Pinpoint the cell where the given text exists, returning its (x, y) midpoint coordinate. 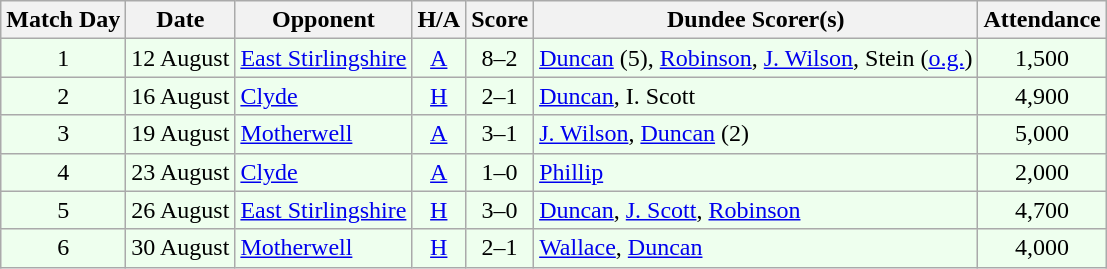
16 August (180, 96)
1 (64, 58)
19 August (180, 134)
4 (64, 172)
2 (64, 96)
4,700 (1042, 210)
Score (500, 20)
Date (180, 20)
12 August (180, 58)
Wallace, Duncan (756, 248)
3–1 (500, 134)
Duncan (5), Robinson, J. Wilson, Stein (o.g.) (756, 58)
6 (64, 248)
1–0 (500, 172)
8–2 (500, 58)
26 August (180, 210)
Duncan, J. Scott, Robinson (756, 210)
Opponent (324, 20)
Phillip (756, 172)
H/A (439, 20)
2,000 (1042, 172)
1,500 (1042, 58)
30 August (180, 248)
4,900 (1042, 96)
Match Day (64, 20)
Attendance (1042, 20)
Dundee Scorer(s) (756, 20)
J. Wilson, Duncan (2) (756, 134)
3 (64, 134)
Duncan, I. Scott (756, 96)
23 August (180, 172)
5,000 (1042, 134)
4,000 (1042, 248)
3–0 (500, 210)
5 (64, 210)
